From the cell containing the given text, extract its center point as (X, Y) coordinate. 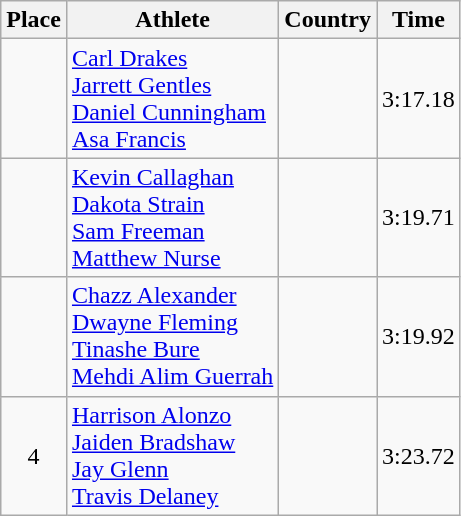
Time (419, 20)
Athlete (172, 20)
Carl DrakesJarrett GentlesDaniel CunninghamAsa Francis (172, 98)
Harrison AlonzoJaiden BradshawJay GlennTravis Delaney (172, 456)
3:23.72 (419, 456)
Chazz AlexanderDwayne FlemingTinashe BureMehdi Alim Guerrah (172, 336)
3:17.18 (419, 98)
3:19.71 (419, 218)
Kevin CallaghanDakota StrainSam FreemanMatthew Nurse (172, 218)
Country (328, 20)
4 (34, 456)
3:19.92 (419, 336)
Place (34, 20)
